Scan for the cell matching the given text and deliver its [X, Y] coordinate at center. 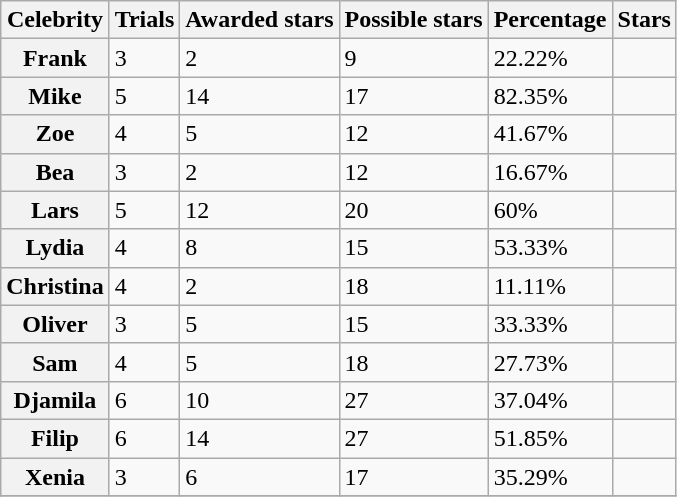
41.67% [550, 134]
Awarded stars [260, 20]
Lars [55, 210]
Djamila [55, 400]
37.04% [550, 400]
53.33% [550, 248]
16.67% [550, 172]
Zoe [55, 134]
20 [414, 210]
Trials [144, 20]
Percentage [550, 20]
Stars [644, 20]
Possible stars [414, 20]
51.85% [550, 438]
82.35% [550, 96]
22.22% [550, 58]
Bea [55, 172]
27.73% [550, 362]
60% [550, 210]
33.33% [550, 324]
9 [414, 58]
Lydia [55, 248]
Mike [55, 96]
Filip [55, 438]
Celebrity [55, 20]
Xenia [55, 477]
Sam [55, 362]
Christina [55, 286]
10 [260, 400]
Frank [55, 58]
Oliver [55, 324]
11.11% [550, 286]
8 [260, 248]
35.29% [550, 477]
